Return [X, Y] of the center of cell containing provided text 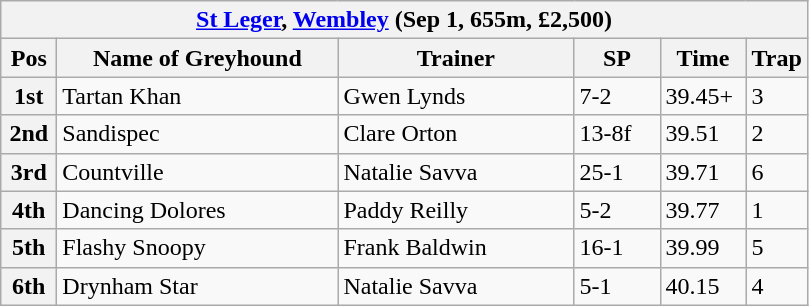
5-2 [617, 210]
3rd [29, 172]
39.77 [703, 210]
Gwen Lynds [456, 96]
5th [29, 248]
Paddy Reilly [456, 210]
Drynham Star [198, 286]
Tartan Khan [198, 96]
Name of Greyhound [198, 58]
5 [776, 248]
39.45+ [703, 96]
25-1 [617, 172]
Clare Orton [456, 134]
39.99 [703, 248]
40.15 [703, 286]
Frank Baldwin [456, 248]
2nd [29, 134]
6 [776, 172]
16-1 [617, 248]
5-1 [617, 286]
1st [29, 96]
St Leger, Wembley (Sep 1, 655m, £2,500) [404, 20]
13-8f [617, 134]
SP [617, 58]
7-2 [617, 96]
39.71 [703, 172]
Dancing Dolores [198, 210]
Pos [29, 58]
Sandispec [198, 134]
4 [776, 286]
3 [776, 96]
Flashy Snoopy [198, 248]
39.51 [703, 134]
6th [29, 286]
2 [776, 134]
Trap [776, 58]
Trainer [456, 58]
Time [703, 58]
4th [29, 210]
1 [776, 210]
Countville [198, 172]
